Return the [X, Y] coordinate for the center point of the cell that contains the specified text.  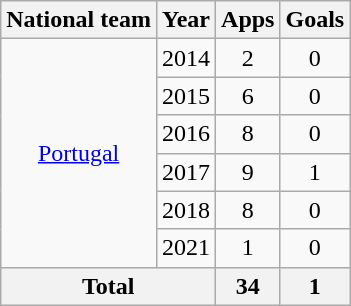
Total [108, 286]
Goals [315, 20]
Portugal [79, 153]
2 [248, 58]
2017 [186, 172]
2016 [186, 134]
2021 [186, 248]
National team [79, 20]
2014 [186, 58]
9 [248, 172]
6 [248, 96]
Apps [248, 20]
34 [248, 286]
2018 [186, 210]
2015 [186, 96]
Year [186, 20]
